Return (x, y) of the center of cell containing provided text 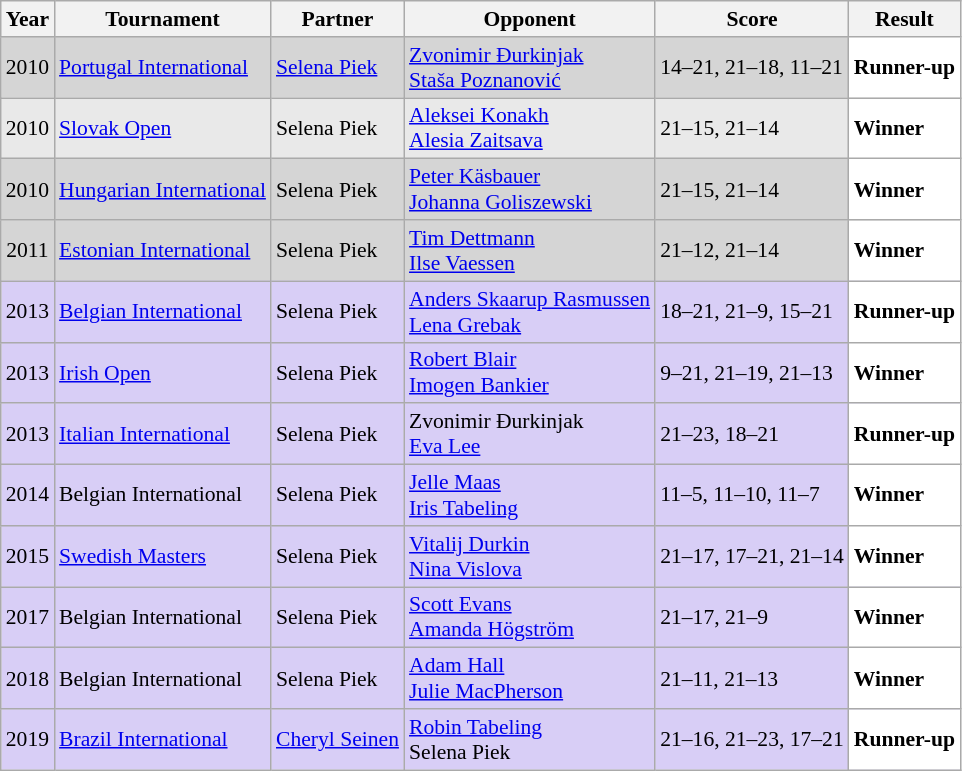
Aleksei Konakh Alesia Zaitsava (530, 128)
Score (752, 19)
Cheryl Seinen (338, 740)
2014 (28, 496)
Brazil International (162, 740)
Partner (338, 19)
Year (28, 19)
14–21, 21–18, 11–21 (752, 68)
2011 (28, 250)
Italian International (162, 434)
Peter Käsbauer Johanna Goliszewski (530, 190)
Swedish Masters (162, 556)
18–21, 21–9, 15–21 (752, 312)
11–5, 11–10, 11–7 (752, 496)
2018 (28, 678)
Vitalij Durkin Nina Vislova (530, 556)
21–23, 18–21 (752, 434)
21–17, 21–9 (752, 618)
Tournament (162, 19)
Jelle Maas Iris Tabeling (530, 496)
9–21, 21–19, 21–13 (752, 372)
Adam Hall Julie MacPherson (530, 678)
Robin Tabeling Selena Piek (530, 740)
21–16, 21–23, 17–21 (752, 740)
Scott Evans Amanda Högström (530, 618)
Robert Blair Imogen Bankier (530, 372)
Estonian International (162, 250)
Result (904, 19)
Opponent (530, 19)
Zvonimir Đurkinjak Staša Poznanović (530, 68)
2019 (28, 740)
21–17, 17–21, 21–14 (752, 556)
Anders Skaarup Rasmussen Lena Grebak (530, 312)
Tim Dettmann Ilse Vaessen (530, 250)
Portugal International (162, 68)
21–11, 21–13 (752, 678)
2015 (28, 556)
2017 (28, 618)
Irish Open (162, 372)
Slovak Open (162, 128)
Zvonimir Đurkinjak Eva Lee (530, 434)
21–12, 21–14 (752, 250)
Hungarian International (162, 190)
